Scan for the cell matching the given text and deliver its (x, y) coordinate at center. 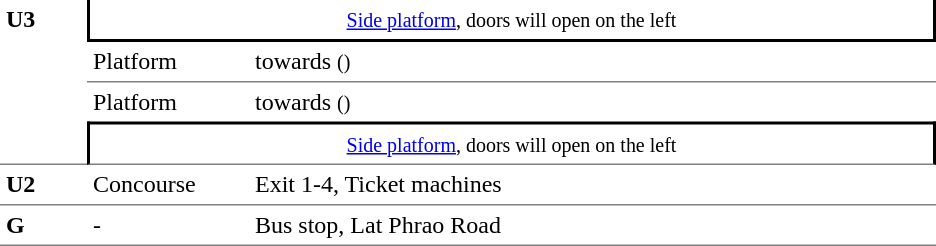
Bus stop, Lat Phrao Road (592, 226)
U3 (44, 82)
Concourse (168, 185)
- (168, 226)
Exit 1-4, Ticket machines (592, 185)
U2 (44, 185)
G (44, 226)
